Locate the cell with the specified text and output its (X, Y) center coordinate. 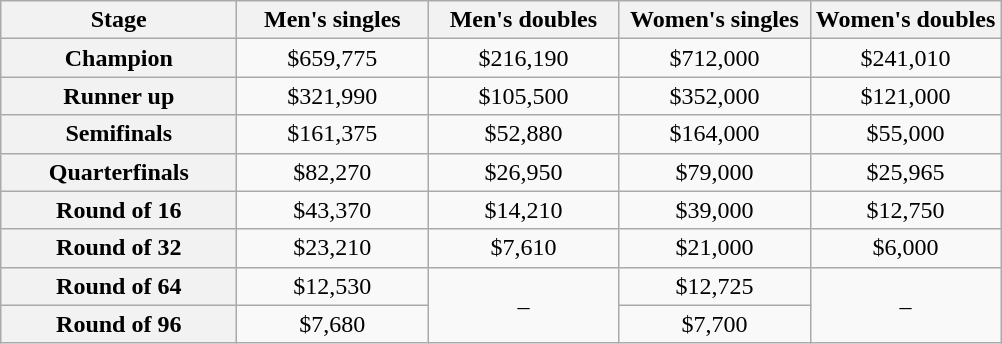
$39,000 (714, 210)
Round of 96 (119, 324)
Men's singles (332, 20)
$241,010 (906, 58)
$12,750 (906, 210)
$712,000 (714, 58)
Stage (119, 20)
$21,000 (714, 248)
Men's doubles (524, 20)
Women's singles (714, 20)
Women's doubles (906, 20)
$121,000 (906, 96)
$23,210 (332, 248)
Round of 32 (119, 248)
Round of 64 (119, 286)
$659,775 (332, 58)
Quarterfinals (119, 172)
Semifinals (119, 134)
$7,680 (332, 324)
$14,210 (524, 210)
$105,500 (524, 96)
$52,880 (524, 134)
$43,370 (332, 210)
$25,965 (906, 172)
Round of 16 (119, 210)
Champion (119, 58)
$7,700 (714, 324)
$352,000 (714, 96)
$7,610 (524, 248)
$321,990 (332, 96)
$216,190 (524, 58)
$55,000 (906, 134)
$79,000 (714, 172)
$164,000 (714, 134)
$82,270 (332, 172)
$6,000 (906, 248)
$26,950 (524, 172)
$12,530 (332, 286)
Runner up (119, 96)
$161,375 (332, 134)
$12,725 (714, 286)
